Extract the (x, y) coordinate from the center of the cell holding the provided text.  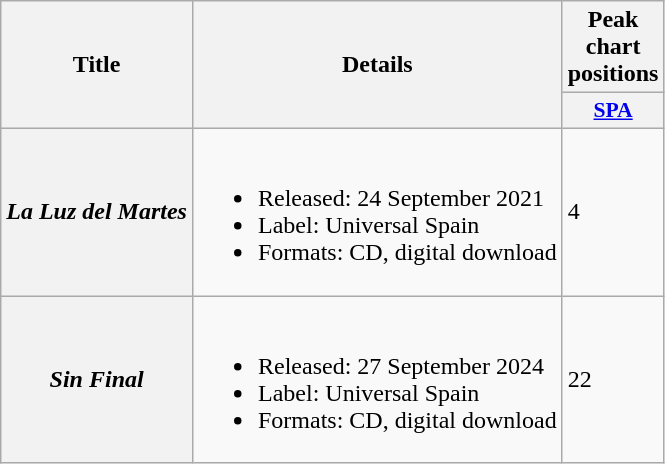
4 (613, 212)
Released: 24 September 2021Label: Universal SpainFormats: CD, digital download (377, 212)
Title (97, 65)
La Luz del Martes (97, 212)
SPA (613, 111)
Details (377, 65)
Sin Final (97, 380)
22 (613, 380)
Released: 27 September 2024Label: Universal SpainFormats: CD, digital download (377, 380)
Peak chart positions (613, 47)
